Detect which cell encompasses the target text, then output its [x, y] center coordinate. 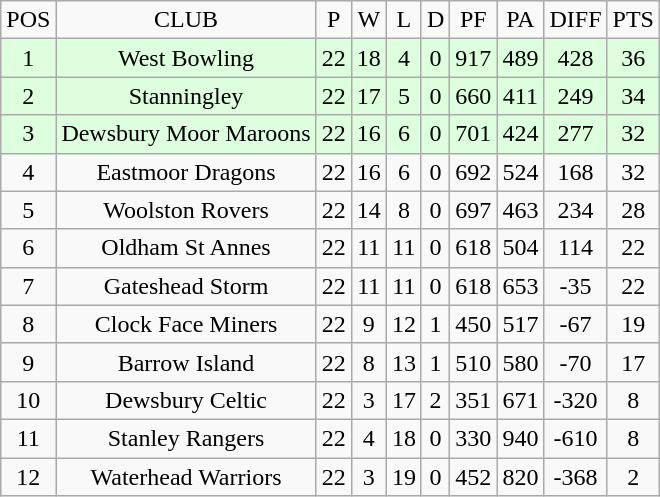
701 [474, 134]
580 [520, 362]
Dewsbury Moor Maroons [186, 134]
-70 [576, 362]
917 [474, 58]
697 [474, 210]
820 [520, 477]
234 [576, 210]
452 [474, 477]
Clock Face Miners [186, 324]
DIFF [576, 20]
W [368, 20]
411 [520, 96]
14 [368, 210]
CLUB [186, 20]
10 [28, 400]
249 [576, 96]
PTS [633, 20]
PF [474, 20]
-320 [576, 400]
489 [520, 58]
P [334, 20]
660 [474, 96]
277 [576, 134]
28 [633, 210]
Dewsbury Celtic [186, 400]
Woolston Rovers [186, 210]
13 [404, 362]
L [404, 20]
114 [576, 248]
510 [474, 362]
692 [474, 172]
-67 [576, 324]
524 [520, 172]
West Bowling [186, 58]
168 [576, 172]
330 [474, 438]
671 [520, 400]
940 [520, 438]
Barrow Island [186, 362]
-35 [576, 286]
-610 [576, 438]
PA [520, 20]
Eastmoor Dragons [186, 172]
351 [474, 400]
504 [520, 248]
Stanley Rangers [186, 438]
34 [633, 96]
POS [28, 20]
36 [633, 58]
Oldham St Annes [186, 248]
7 [28, 286]
D [435, 20]
517 [520, 324]
Stanningley [186, 96]
653 [520, 286]
Gateshead Storm [186, 286]
Waterhead Warriors [186, 477]
463 [520, 210]
450 [474, 324]
424 [520, 134]
-368 [576, 477]
428 [576, 58]
